Scan for the cell matching the given text and deliver its [x, y] coordinate at center. 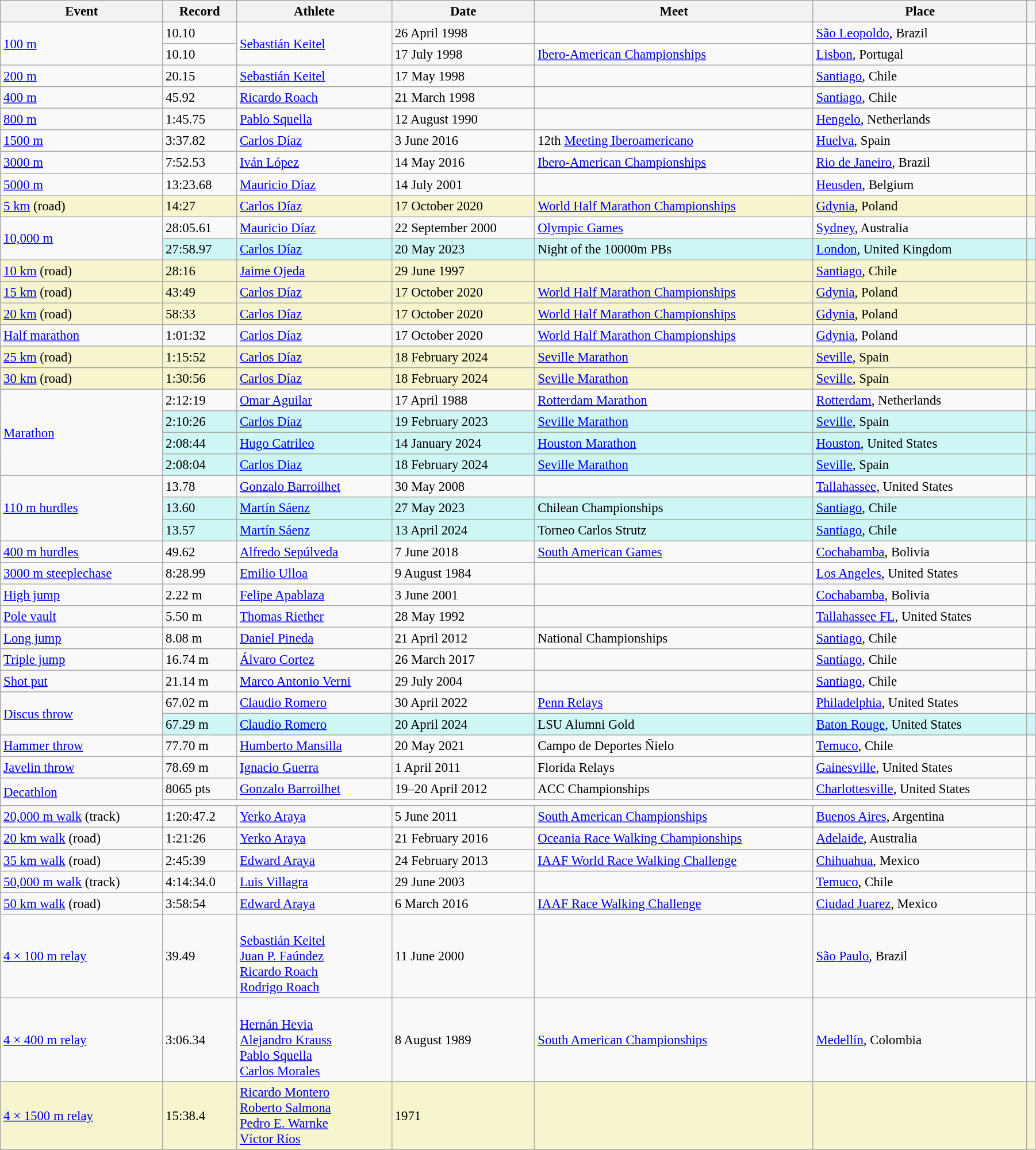
2:10:26 [200, 422]
Javelin throw [82, 768]
Omar Aguilar [314, 401]
29 July 2004 [463, 681]
50,000 m walk (track) [82, 882]
20 May 2021 [463, 746]
1 April 2011 [463, 768]
Decathlon [82, 792]
5 km (road) [82, 206]
Daniel Pineda [314, 638]
Philadelphia, United States [920, 703]
Thomas Riether [314, 617]
100 m [82, 44]
Humberto Mansilla [314, 746]
77.70 m [200, 746]
National Championships [674, 638]
20 April 2024 [463, 725]
Event [82, 11]
1:21:26 [200, 839]
3:06.34 [200, 1040]
200 m [82, 76]
10 km (road) [82, 271]
Discus throw [82, 714]
8 August 1989 [463, 1040]
Álvaro Cortez [314, 660]
12 August 1990 [463, 120]
19–20 April 2012 [463, 789]
Lisbon, Portugal [920, 55]
LSU Alumni Gold [674, 725]
Long jump [82, 638]
1:30:56 [200, 379]
45.92 [200, 98]
8.08 m [200, 638]
26 April 1998 [463, 33]
Medellín, Colombia [920, 1040]
11 June 2000 [463, 956]
São Paulo, Brazil [920, 956]
35 km walk (road) [82, 860]
49.62 [200, 552]
17 July 1998 [463, 55]
25 km (road) [82, 357]
Ciudad Juarez, Mexico [920, 903]
20.15 [200, 76]
3 June 2001 [463, 595]
Pablo Squella [314, 120]
Heusden, Belgium [920, 184]
400 m [82, 98]
Luis Villagra [314, 882]
Rotterdam, Netherlands [920, 401]
8:28.99 [200, 573]
Torneo Carlos Strutz [674, 530]
Marathon [82, 433]
7:52.53 [200, 163]
20 km (road) [82, 314]
17 April 1988 [463, 401]
110 m hurdles [82, 508]
Felipe Apablaza [314, 595]
27 May 2023 [463, 509]
8065 pts [200, 789]
IAAF World Race Walking Challenge [674, 860]
10,000 m [82, 238]
17 May 1998 [463, 76]
27:58.97 [200, 249]
Rotterdam Marathon [674, 401]
67.29 m [200, 725]
13.78 [200, 487]
Iván López [314, 163]
13.60 [200, 509]
ACC Championships [674, 789]
Ricardo MonteroRoberto SalmonaPedro E. WarnkeVíctor Ríos [314, 1116]
Triple jump [82, 660]
Hugo Catrileo [314, 444]
Date [463, 11]
14 May 2016 [463, 163]
5 June 2011 [463, 817]
4:14:34.0 [200, 882]
Chihuahua, Mexico [920, 860]
Sebastián KeitelJuan P. FaúndezRicardo RoachRodrigo Roach [314, 956]
3 June 2016 [463, 141]
1:20:47.2 [200, 817]
39.49 [200, 956]
67.02 m [200, 703]
20 May 2023 [463, 249]
14:27 [200, 206]
15:38.4 [200, 1116]
12th Meeting Iberoamericano [674, 141]
Hengelo, Netherlands [920, 120]
28:05.61 [200, 228]
28 May 1992 [463, 617]
Marco Antonio Verni [314, 681]
Ignacio Guerra [314, 768]
2.22 m [200, 595]
Hammer throw [82, 746]
Place [920, 11]
1971 [463, 1116]
4 × 100 m relay [82, 956]
Charlottesville, United States [920, 789]
30 km (road) [82, 379]
29 June 2003 [463, 882]
16.74 m [200, 660]
Houston Marathon [674, 444]
78.69 m [200, 768]
21.14 m [200, 681]
50 km walk (road) [82, 903]
4 × 400 m relay [82, 1040]
Olympic Games [674, 228]
Pole vault [82, 617]
1:45.75 [200, 120]
1:15:52 [200, 357]
2:45:39 [200, 860]
20 km walk (road) [82, 839]
20,000 m walk (track) [82, 817]
21 March 1998 [463, 98]
14 January 2024 [463, 444]
Penn Relays [674, 703]
14 July 2001 [463, 184]
13.57 [200, 530]
5.50 m [200, 617]
2:12:19 [200, 401]
2:08:44 [200, 444]
Carlos Diaz [314, 465]
43:49 [200, 293]
Campo de Deportes Ñielo [674, 746]
Oceania Race Walking Championships [674, 839]
Houston, United States [920, 444]
South American Games [674, 552]
800 m [82, 120]
3:58:54 [200, 903]
28:16 [200, 271]
24 February 2013 [463, 860]
1500 m [82, 141]
Meet [674, 11]
High jump [82, 595]
21 April 2012 [463, 638]
Alfredo Sepúlveda [314, 552]
Tallahassee, United States [920, 487]
13 April 2024 [463, 530]
Florida Relays [674, 768]
400 m hurdles [82, 552]
Emilio Ulloa [314, 573]
3000 m [82, 163]
19 February 2023 [463, 422]
21 February 2016 [463, 839]
9 August 1984 [463, 573]
6 March 2016 [463, 903]
2:08:04 [200, 465]
Adelaide, Australia [920, 839]
15 km (road) [82, 293]
Los Angeles, United States [920, 573]
Baton Rouge, United States [920, 725]
Ricardo Roach [314, 98]
IAAF Race Walking Challenge [674, 903]
Night of the 10000m PBs [674, 249]
Buenos Aires, Argentina [920, 817]
Chilean Championships [674, 509]
Athlete [314, 11]
Record [200, 11]
Tallahassee FL, United States [920, 617]
30 April 2022 [463, 703]
7 June 2018 [463, 552]
Hernán HeviaAlejandro KraussPablo SquellaCarlos Morales [314, 1040]
Gainesville, United States [920, 768]
London, United Kingdom [920, 249]
Half marathon [82, 336]
13:23.68 [200, 184]
Shot put [82, 681]
3:37.82 [200, 141]
58:33 [200, 314]
São Leopoldo, Brazil [920, 33]
22 September 2000 [463, 228]
29 June 1997 [463, 271]
Huelva, Spain [920, 141]
Sydney, Australia [920, 228]
30 May 2008 [463, 487]
3000 m steeplechase [82, 573]
26 March 2017 [463, 660]
Rio de Janeiro, Brazil [920, 163]
Jaime Ojeda [314, 271]
1:01:32 [200, 336]
4 × 1500 m relay [82, 1116]
5000 m [82, 184]
